Extract the [X, Y] coordinate from the center of the cell holding the provided text.  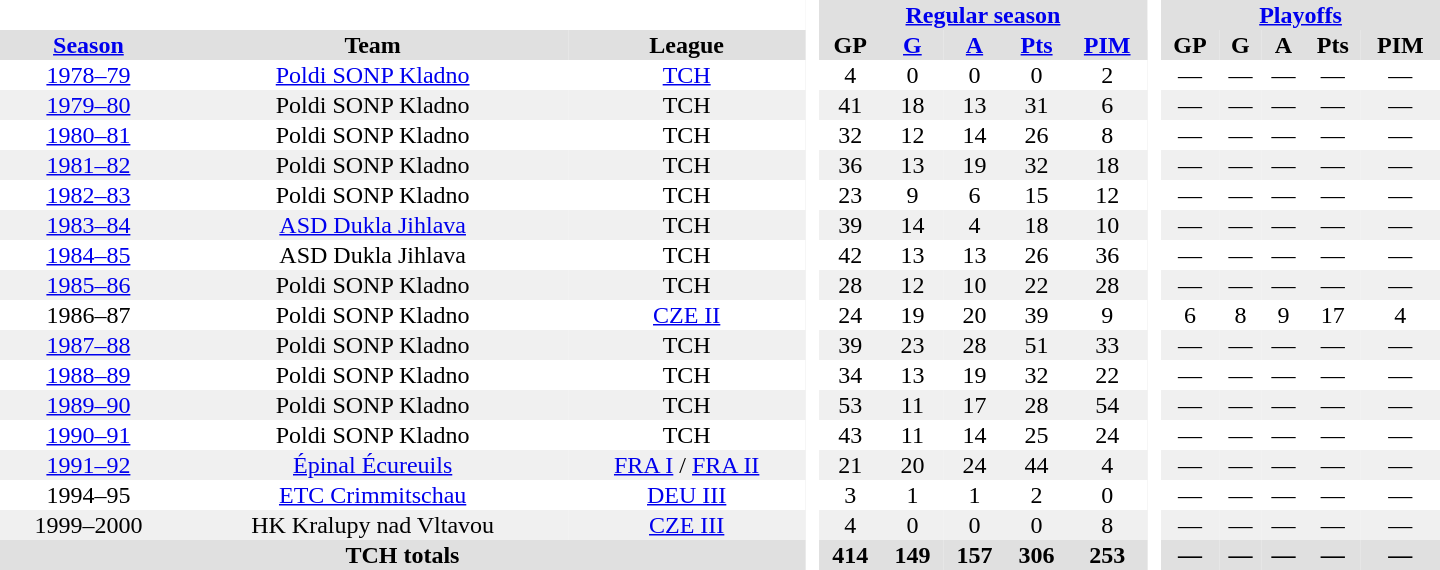
Team [373, 45]
1985–86 [88, 285]
1990–91 [88, 435]
Playoffs [1300, 15]
253 [1108, 555]
CZE III [686, 525]
1991–92 [88, 465]
1986–87 [88, 315]
51 [1037, 345]
54 [1108, 405]
3 [850, 495]
1978–79 [88, 75]
34 [850, 375]
HK Kralupy nad Vltavou [373, 525]
53 [850, 405]
1999–2000 [88, 525]
149 [912, 555]
ETC Crimmitschau [373, 495]
DEU III [686, 495]
306 [1037, 555]
21 [850, 465]
CZE II [686, 315]
1981–82 [88, 165]
1989–90 [88, 405]
157 [974, 555]
1983–84 [88, 225]
15 [1037, 195]
1988–89 [88, 375]
33 [1108, 345]
1979–80 [88, 105]
42 [850, 255]
1987–88 [88, 345]
414 [850, 555]
41 [850, 105]
FRA I / FRA II [686, 465]
Regular season [983, 15]
TCH totals [402, 555]
League [686, 45]
1984–85 [88, 255]
43 [850, 435]
25 [1037, 435]
1980–81 [88, 135]
1994–95 [88, 495]
Épinal Écureuils [373, 465]
1982–83 [88, 195]
Season [88, 45]
44 [1037, 465]
31 [1037, 105]
